Extract the (X, Y) coordinate from the center of the cell holding the provided text.  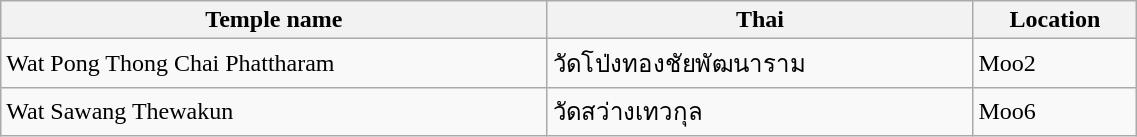
วัดสว่างเทวกุล (760, 112)
Moo2 (1055, 64)
Wat Sawang Thewakun (274, 112)
Thai (760, 20)
Temple name (274, 20)
Wat Pong Thong Chai Phattharam (274, 64)
Location (1055, 20)
Moo6 (1055, 112)
วัดโป่งทองชัยพัฒนาราม (760, 64)
